Search for the cell housing the specified text and yield its [x, y] center coordinate. 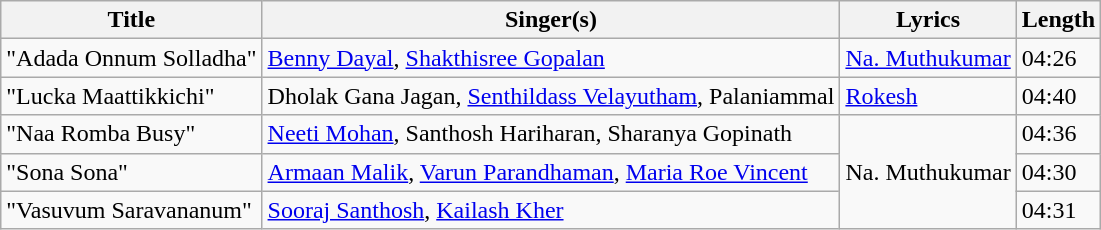
04:30 [1058, 172]
Rokesh [928, 96]
Neeti Mohan, Santhosh Hariharan, Sharanya Gopinath [551, 134]
"Naa Romba Busy" [132, 134]
Benny Dayal, Shakthisree Gopalan [551, 58]
"Sona Sona" [132, 172]
Sooraj Santhosh, Kailash Kher [551, 210]
Length [1058, 20]
Dholak Gana Jagan, Senthildass Velayutham, Palaniammal [551, 96]
"Lucka Maattikkichi" [132, 96]
Armaan Malik, Varun Parandhaman, Maria Roe Vincent [551, 172]
"Adada Onnum Solladha" [132, 58]
04:40 [1058, 96]
04:36 [1058, 134]
Title [132, 20]
04:31 [1058, 210]
Singer(s) [551, 20]
Lyrics [928, 20]
04:26 [1058, 58]
"Vasuvum Saravananum" [132, 210]
